Provide the [X, Y] coordinate of the cell's center where the given text is located.  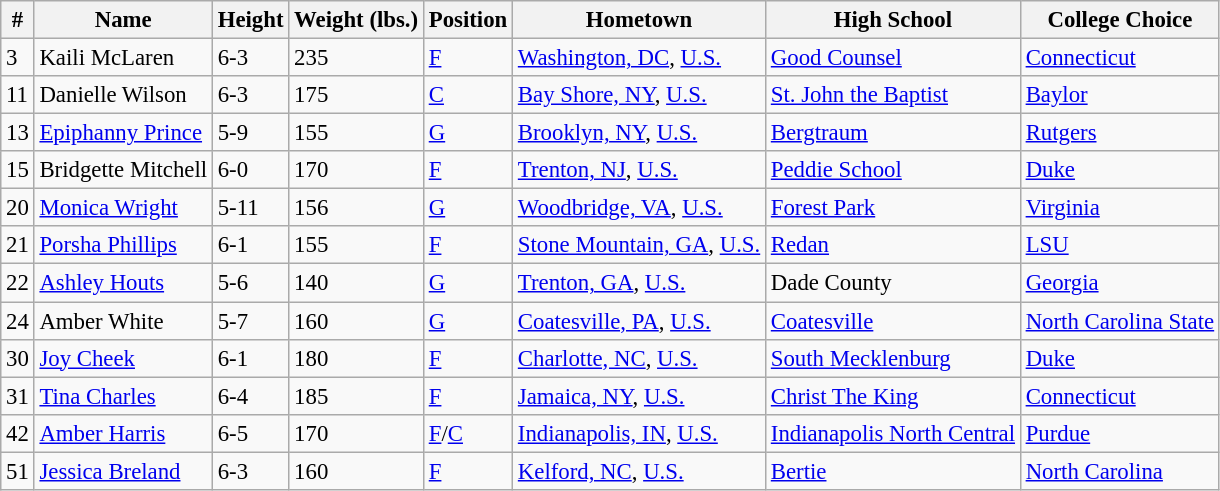
Name [123, 20]
175 [356, 95]
Dade County [894, 283]
Epiphanny Prince [123, 133]
Height [250, 20]
Peddie School [894, 170]
Washington, DC, U.S. [640, 58]
24 [18, 321]
5-6 [250, 283]
Baylor [1120, 95]
Coatesville [894, 321]
South Mecklenburg [894, 358]
Amber Harris [123, 433]
C [468, 95]
11 [18, 95]
156 [356, 208]
Danielle Wilson [123, 95]
Purdue [1120, 433]
180 [356, 358]
Ashley Houts [123, 283]
Bertie [894, 471]
LSU [1120, 245]
Bay Shore, NY, U.S. [640, 95]
13 [18, 133]
Position [468, 20]
Woodbridge, VA, U.S. [640, 208]
51 [18, 471]
# [18, 20]
15 [18, 170]
Rutgers [1120, 133]
6-5 [250, 433]
Charlotte, NC, U.S. [640, 358]
Kaili McLaren [123, 58]
5-11 [250, 208]
6-4 [250, 396]
5-9 [250, 133]
Porsha Phillips [123, 245]
Indianapolis, IN, U.S. [640, 433]
Trenton, NJ, U.S. [640, 170]
Hometown [640, 20]
235 [356, 58]
22 [18, 283]
Monica Wright [123, 208]
5-7 [250, 321]
Weight (lbs.) [356, 20]
3 [18, 58]
Stone Mountain, GA, U.S. [640, 245]
Amber White [123, 321]
Redan [894, 245]
Trenton, GA, U.S. [640, 283]
21 [18, 245]
Bergtraum [894, 133]
Coatesville, PA, U.S. [640, 321]
Virginia [1120, 208]
Bridgette Mitchell [123, 170]
140 [356, 283]
Kelford, NC, U.S. [640, 471]
42 [18, 433]
Joy Cheek [123, 358]
North Carolina State [1120, 321]
St. John the Baptist [894, 95]
Georgia [1120, 283]
30 [18, 358]
College Choice [1120, 20]
Forest Park [894, 208]
F/C [468, 433]
31 [18, 396]
Indianapolis North Central [894, 433]
185 [356, 396]
Good Counsel [894, 58]
Christ The King [894, 396]
Jamaica, NY, U.S. [640, 396]
20 [18, 208]
North Carolina [1120, 471]
6-0 [250, 170]
Jessica Breland [123, 471]
High School [894, 20]
Brooklyn, NY, U.S. [640, 133]
Tina Charles [123, 396]
